Determine the [x, y] coordinate at the center of the cell enclosing the given text.  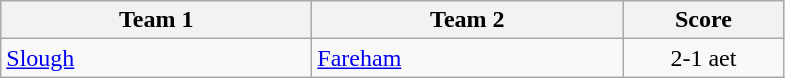
Team 2 [468, 20]
Team 1 [156, 20]
Slough [156, 58]
Score [704, 20]
Fareham [468, 58]
2-1 aet [704, 58]
